Return the (X, Y) coordinate for the center point of the cell that contains the specified text.  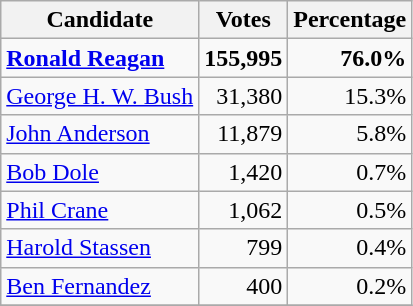
0.4% (350, 248)
5.8% (350, 134)
Percentage (350, 20)
155,995 (244, 58)
400 (244, 286)
31,380 (244, 96)
1,420 (244, 172)
Phil Crane (100, 210)
0.7% (350, 172)
John Anderson (100, 134)
Harold Stassen (100, 248)
George H. W. Bush (100, 96)
76.0% (350, 58)
Ronald Reagan (100, 58)
Ben Fernandez (100, 286)
1,062 (244, 210)
0.5% (350, 210)
Votes (244, 20)
Candidate (100, 20)
799 (244, 248)
Bob Dole (100, 172)
0.2% (350, 286)
11,879 (244, 134)
15.3% (350, 96)
